Extract the (x, y) coordinate from the center of the cell holding the provided text.  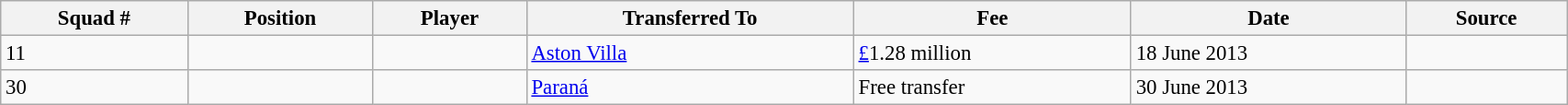
Source (1486, 18)
£1.28 million (992, 53)
Free transfer (992, 87)
Transferred To (690, 18)
Date (1268, 18)
Fee (992, 18)
Player (450, 18)
Position (280, 18)
Aston Villa (690, 53)
30 (94, 87)
11 (94, 53)
Squad # (94, 18)
30 June 2013 (1268, 87)
Paraná (690, 87)
18 June 2013 (1268, 53)
